Find where the given text appears and provide that cell's center as [X, Y] coordinate. 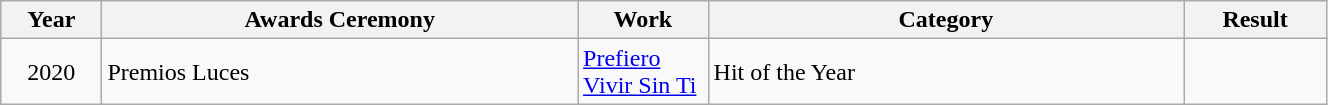
Category [946, 20]
Result [1256, 20]
2020 [52, 72]
Premios Luces [340, 72]
Work [643, 20]
Year [52, 20]
Awards Ceremony [340, 20]
Hit of the Year [946, 72]
Prefiero Vivir Sin Ti [643, 72]
